Pinpoint the cell where the given text exists, returning its [X, Y] midpoint coordinate. 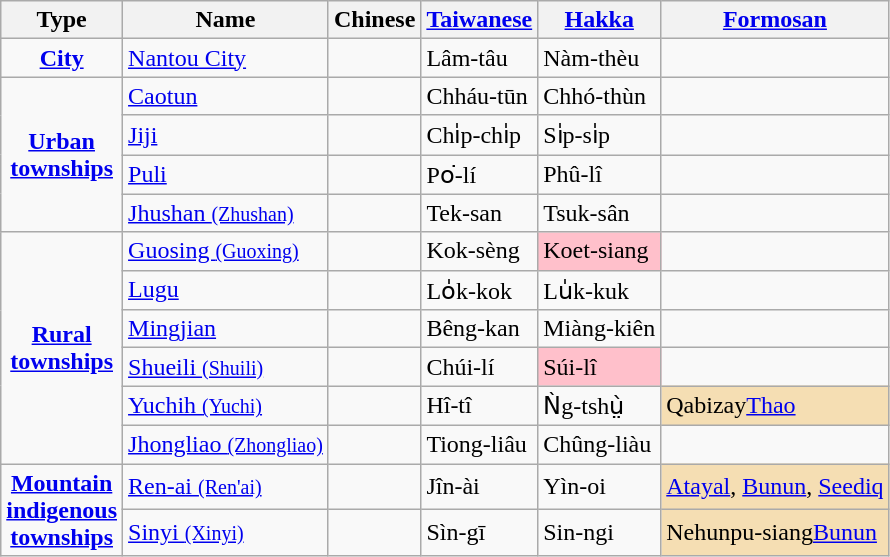
Jîn-ài [480, 487]
Tiong-liâu [480, 444]
Lâm-tâu [480, 58]
Guosing (Guoxing) [226, 251]
Po͘-lí [480, 174]
Yìn-oi [600, 487]
Súi-lî [600, 367]
Chhó-thùn [600, 96]
Chinese [374, 20]
Mountainindigenoustownships [62, 510]
Bêng-kan [480, 329]
Yuchih (Yuchi) [226, 406]
Caotun [226, 96]
Urbantownships [62, 154]
QabizayThao [775, 406]
City [62, 58]
Ren-ai (Ren'ai) [226, 487]
Tek-san [480, 213]
Formosan [775, 20]
Tsuk-sân [600, 213]
Type [62, 20]
Chûng-liàu [600, 444]
Jiji [226, 135]
Shueili (Shuili) [226, 367]
Sinyi (Xinyi) [226, 533]
Phû-lî [600, 174]
Ǹg-tshṳ̀ [600, 406]
Puli [226, 174]
Nàm-thèu [600, 58]
Sìn-gī [480, 533]
Miàng-kiên [600, 329]
Lu̍k-kuk [600, 290]
Nantou City [226, 58]
Sin-ngi [600, 533]
Atayal, Bunun, Seediq [775, 487]
Kok-sèng [480, 251]
Lo̍k-kok [480, 290]
Taiwanese [480, 20]
Koet-siang [600, 251]
Chi̍p-chi̍p [480, 135]
Name [226, 20]
Hî-tî [480, 406]
Jhongliao (Zhongliao) [226, 444]
Lugu [226, 290]
Si̍p-si̍p [600, 135]
Nehunpu-siangBunun [775, 533]
Jhushan (Zhushan) [226, 213]
Chháu-tūn [480, 96]
Hakka [600, 20]
Ruraltownships [62, 348]
Mingjian [226, 329]
Chúi-lí [480, 367]
